Locate the cell with the specified text and output its [X, Y] center coordinate. 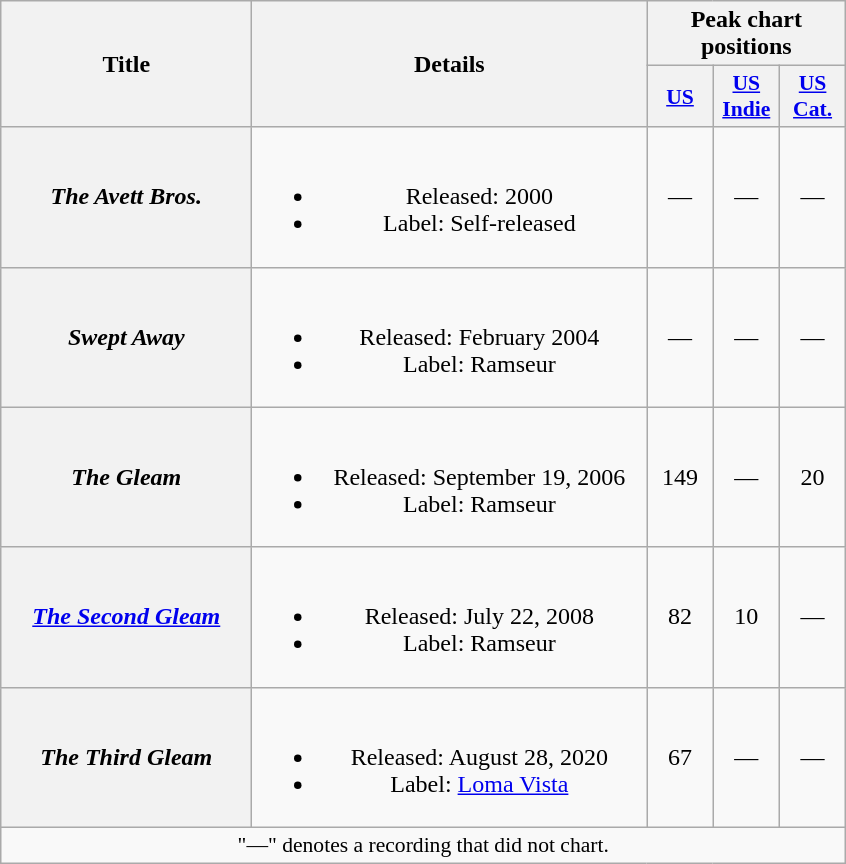
67 [680, 757]
Peak chart positions [746, 34]
10 [746, 617]
Swept Away [126, 337]
Released: August 28, 2020Label: Loma Vista [450, 757]
82 [680, 617]
"—" denotes a recording that did not chart. [424, 845]
USIndie [746, 96]
Released: July 22, 2008Label: Ramseur [450, 617]
Title [126, 64]
The Second Gleam [126, 617]
The Avett Bros. [126, 197]
Released: February 2004Label: Ramseur [450, 337]
US [680, 96]
20 [812, 477]
The Third Gleam [126, 757]
The Gleam [126, 477]
149 [680, 477]
Released: 2000Label: Self-released [450, 197]
Details [450, 64]
USCat. [812, 96]
Released: September 19, 2006Label: Ramseur [450, 477]
